Locate the cell with the specified text and output its (x, y) center coordinate. 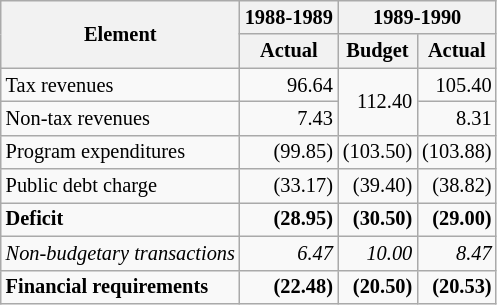
(33.17) (289, 186)
Deficit (120, 219)
(39.40) (378, 186)
Public debt charge (120, 186)
105.40 (456, 85)
Budget (378, 51)
(20.50) (378, 287)
8.31 (456, 118)
(30.50) (378, 219)
Non-budgetary transactions (120, 253)
7.43 (289, 118)
Program expenditures (120, 152)
Tax revenues (120, 85)
8.47 (456, 253)
1988-1989 (289, 17)
Non-tax revenues (120, 118)
96.64 (289, 85)
10.00 (378, 253)
(22.48) (289, 287)
(20.53) (456, 287)
(103.88) (456, 152)
(29.00) (456, 219)
(38.82) (456, 186)
6.47 (289, 253)
(103.50) (378, 152)
(99.85) (289, 152)
112.40 (378, 102)
(28.95) (289, 219)
Element (120, 34)
Financial requirements (120, 287)
1989-1990 (418, 17)
